From the cell containing the given text, extract its center point as [x, y] coordinate. 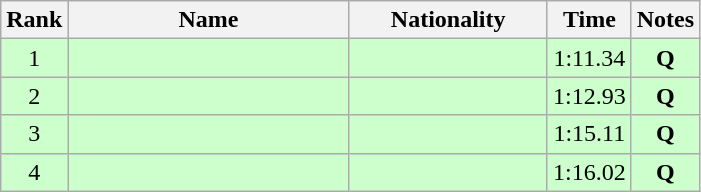
4 [34, 172]
3 [34, 134]
Nationality [448, 20]
Time [589, 20]
1:11.34 [589, 58]
1:15.11 [589, 134]
Rank [34, 20]
2 [34, 96]
Notes [665, 20]
1:12.93 [589, 96]
1:16.02 [589, 172]
Name [208, 20]
1 [34, 58]
